Provide the [x, y] coordinate of the cell's center where the given text is located.  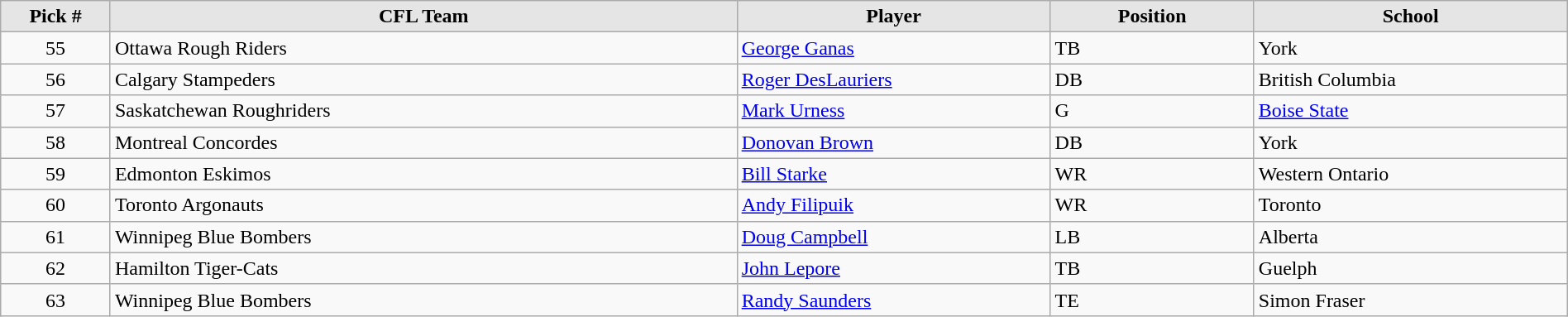
TE [1152, 300]
63 [56, 300]
59 [56, 174]
60 [56, 205]
Alberta [1411, 237]
CFL Team [423, 17]
61 [56, 237]
Mark Urness [893, 111]
British Columbia [1411, 79]
Edmonton Eskimos [423, 174]
Ottawa Rough Riders [423, 48]
57 [56, 111]
Bill Starke [893, 174]
Randy Saunders [893, 300]
Hamilton Tiger-Cats [423, 268]
LB [1152, 237]
55 [56, 48]
Boise State [1411, 111]
Simon Fraser [1411, 300]
Donovan Brown [893, 142]
Toronto [1411, 205]
Position [1152, 17]
George Ganas [893, 48]
John Lepore [893, 268]
56 [56, 79]
G [1152, 111]
Guelph [1411, 268]
Andy Filipuik [893, 205]
Saskatchewan Roughriders [423, 111]
Player [893, 17]
School [1411, 17]
Pick # [56, 17]
Calgary Stampeders [423, 79]
Montreal Concordes [423, 142]
Roger DesLauriers [893, 79]
Doug Campbell [893, 237]
62 [56, 268]
58 [56, 142]
Western Ontario [1411, 174]
Toronto Argonauts [423, 205]
